Pinpoint the cell where the given text exists, returning its (X, Y) midpoint coordinate. 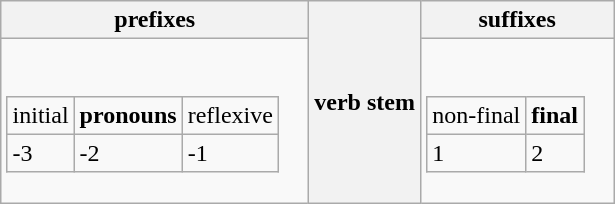
-1 (230, 153)
initial (40, 115)
non-final final 1 2 (516, 121)
pronouns (128, 115)
final (555, 115)
-3 (40, 153)
suffixes (516, 20)
prefixes (155, 20)
verb stem (365, 102)
2 (555, 153)
1 (476, 153)
-2 (128, 153)
non-final (476, 115)
initial pronouns reflexive -3 -2 -1 (155, 121)
reflexive (230, 115)
